Output the [x, y] coordinate of the center of the cell containing the given text.  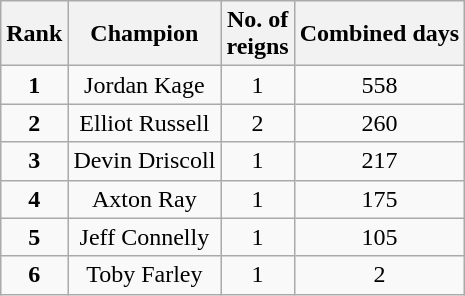
4 [34, 199]
Devin Driscoll [144, 161]
Combined days [379, 34]
Toby Farley [144, 275]
Champion [144, 34]
6 [34, 275]
Elliot Russell [144, 123]
217 [379, 161]
175 [379, 199]
558 [379, 85]
No. ofreigns [258, 34]
Jeff Connelly [144, 237]
Rank [34, 34]
Axton Ray [144, 199]
260 [379, 123]
105 [379, 237]
5 [34, 237]
3 [34, 161]
Jordan Kage [144, 85]
